Locate the cell with the specified text and output its [X, Y] center coordinate. 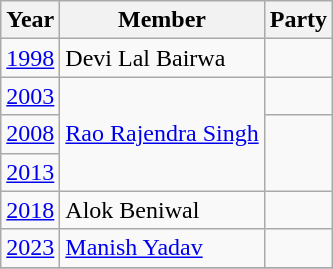
Alok Beniwal [162, 210]
2018 [30, 210]
1998 [30, 58]
Rao Rajendra Singh [162, 134]
Devi Lal Bairwa [162, 58]
2023 [30, 248]
Party [298, 20]
2003 [30, 96]
Year [30, 20]
2008 [30, 134]
Member [162, 20]
2013 [30, 172]
Manish Yadav [162, 248]
